Provide the (X, Y) coordinate of the cell's center where the given text is located.  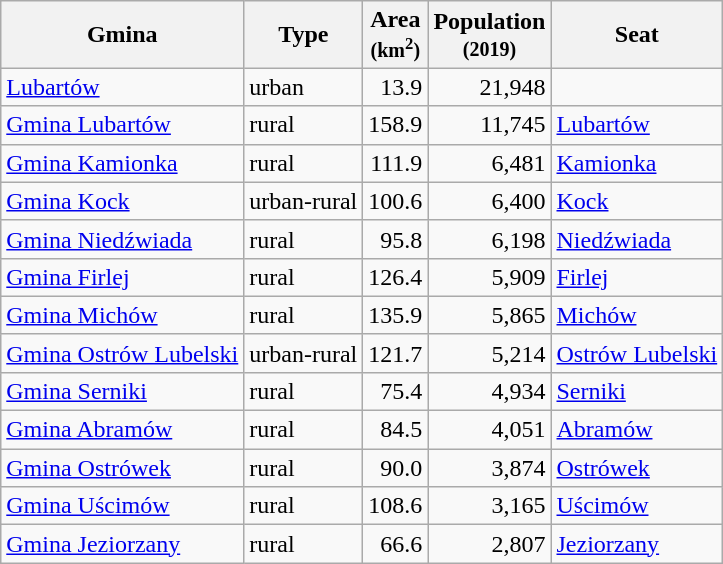
11,745 (490, 125)
Gmina Niedźwiada (122, 239)
Ostrówek (637, 468)
Abramów (637, 430)
Gmina Kamionka (122, 163)
Gmina Kock (122, 201)
5,865 (490, 315)
Kock (637, 201)
90.0 (396, 468)
2,807 (490, 544)
5,909 (490, 277)
Ostrów Lubelski (637, 353)
Gmina (122, 34)
135.9 (396, 315)
Gmina Jeziorzany (122, 544)
Niedźwiada (637, 239)
126.4 (396, 277)
Gmina Michów (122, 315)
13.9 (396, 87)
6,198 (490, 239)
121.7 (396, 353)
Michów (637, 315)
95.8 (396, 239)
Gmina Uścimów (122, 506)
Gmina Ostrówek (122, 468)
3,874 (490, 468)
Gmina Abramów (122, 430)
Jeziorzany (637, 544)
Area(km2) (396, 34)
108.6 (396, 506)
3,165 (490, 506)
84.5 (396, 430)
Population(2019) (490, 34)
100.6 (396, 201)
21,948 (490, 87)
5,214 (490, 353)
Type (304, 34)
75.4 (396, 391)
4,051 (490, 430)
Gmina Firlej (122, 277)
Uścimów (637, 506)
6,400 (490, 201)
6,481 (490, 163)
Serniki (637, 391)
4,934 (490, 391)
66.6 (396, 544)
Firlej (637, 277)
Seat (637, 34)
158.9 (396, 125)
Gmina Serniki (122, 391)
111.9 (396, 163)
Gmina Lubartów (122, 125)
urban (304, 87)
Gmina Ostrów Lubelski (122, 353)
Kamionka (637, 163)
